From the cell containing the given text, extract its center point as (X, Y) coordinate. 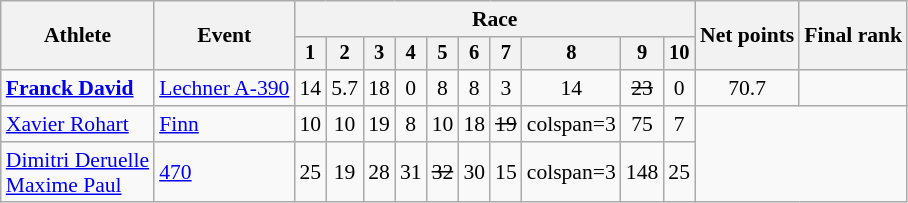
Franck David (78, 88)
30 (474, 172)
31 (411, 172)
5.7 (344, 88)
Net points (747, 36)
4 (411, 54)
148 (642, 172)
23 (642, 88)
Finn (224, 124)
32 (443, 172)
Event (224, 36)
470 (224, 172)
6 (474, 54)
75 (642, 124)
Final rank (853, 36)
Athlete (78, 36)
1 (310, 54)
15 (506, 172)
2 (344, 54)
Lechner A-390 (224, 88)
28 (379, 172)
5 (443, 54)
Race (494, 19)
9 (642, 54)
Xavier Rohart (78, 124)
70.7 (747, 88)
Dimitri DeruelleMaxime Paul (78, 172)
